For the text-containing cell, return its midpoint in (x, y) coordinate format. 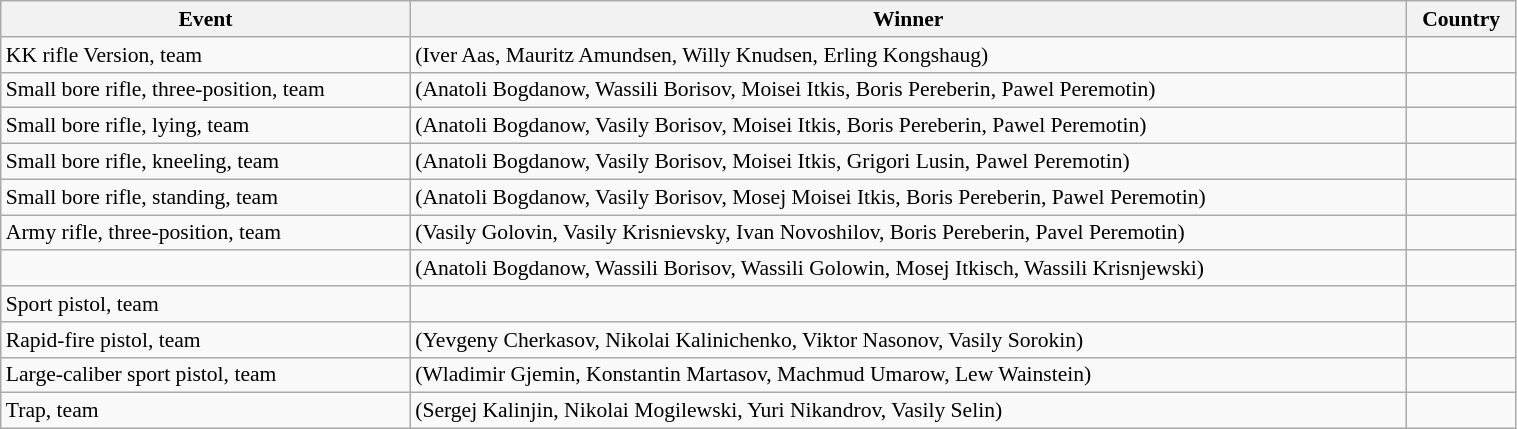
Small bore rifle, three-position, team (206, 90)
Rapid-fire pistol, team (206, 340)
(Anatoli Bogdanow, Vasily Borisov, Moisei Itkis, Grigori Lusin, Pawel Peremotin) (908, 162)
Large-caliber sport pistol, team (206, 375)
Small bore rifle, lying, team (206, 126)
Winner (908, 19)
(Vasily Golovin, Vasily Krisnievsky, Ivan Novoshilov, Boris Pereberin, Pavel Peremotin) (908, 233)
(Wladimir Gjemin, Konstantin Martasov, Machmud Umarow, Lew Wainstein) (908, 375)
(Anatoli Bogdanow, Wassili Borisov, Wassili Golowin, Mosej Itkisch, Wassili Krisnjewski) (908, 269)
(Anatoli Bogdanow, Vasily Borisov, Mosej Moisei Itkis, Boris Pereberin, Pawel Peremotin) (908, 197)
Country (1461, 19)
Small bore rifle, standing, team (206, 197)
(Anatoli Bogdanow, Wassili Borisov, Moisei Itkis, Boris Pereberin, Pawel Peremotin) (908, 90)
(Sergej Kalinjin, Nikolai Mogilewski, Yuri Nikandrov, Vasily Selin) (908, 411)
Army rifle, three-position, team (206, 233)
Sport pistol, team (206, 304)
Small bore rifle, kneeling, team (206, 162)
KK rifle Version, team (206, 55)
Trap, team (206, 411)
(Yevgeny Cherkasov, Nikolai Kalinichenko, Viktor Nasonov, Vasily Sorokin) (908, 340)
(Iver Aas, Mauritz Amundsen, Willy Knudsen, Erling Kongshaug) (908, 55)
(Anatoli Bogdanow, Vasily Borisov, Moisei Itkis, Boris Pereberin, Pawel Peremotin) (908, 126)
Event (206, 19)
